For the text-containing cell, return its midpoint in [x, y] coordinate format. 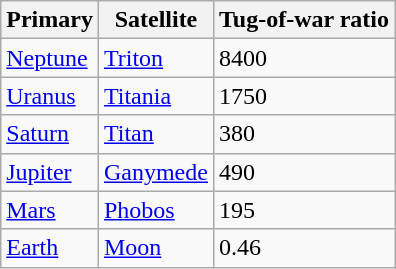
1750 [304, 96]
Tug-of-war ratio [304, 20]
490 [304, 172]
Primary [50, 20]
Neptune [50, 58]
195 [304, 210]
Titan [156, 134]
Triton [156, 58]
Mars [50, 210]
Moon [156, 248]
Jupiter [50, 172]
Phobos [156, 210]
Uranus [50, 96]
Satellite [156, 20]
Saturn [50, 134]
8400 [304, 58]
Ganymede [156, 172]
Earth [50, 248]
Titania [156, 96]
380 [304, 134]
0.46 [304, 248]
